Pinpoint the cell where the given text exists, returning its (x, y) midpoint coordinate. 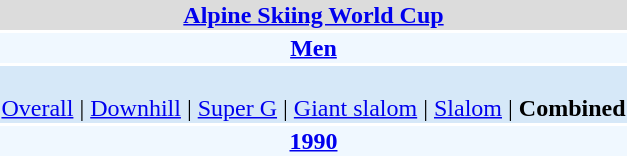
1990 (314, 141)
Men (314, 48)
Alpine Skiing World Cup (314, 15)
Overall | Downhill | Super G | Giant slalom | Slalom | Combined (314, 94)
